Locate the cell with the specified text and output its [x, y] center coordinate. 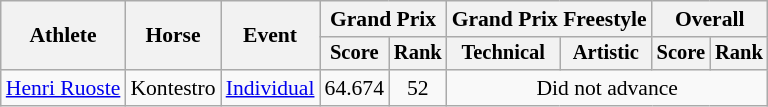
Grand Prix Freestyle [550, 19]
Technical [504, 54]
52 [418, 88]
Event [270, 36]
Kontestro [172, 88]
Athlete [64, 36]
Overall [710, 19]
Grand Prix [384, 19]
64.674 [354, 88]
Individual [270, 88]
Horse [172, 36]
Artistic [606, 54]
Henri Ruoste [64, 88]
Did not advance [608, 88]
